For the text-containing cell, return its midpoint in (x, y) coordinate format. 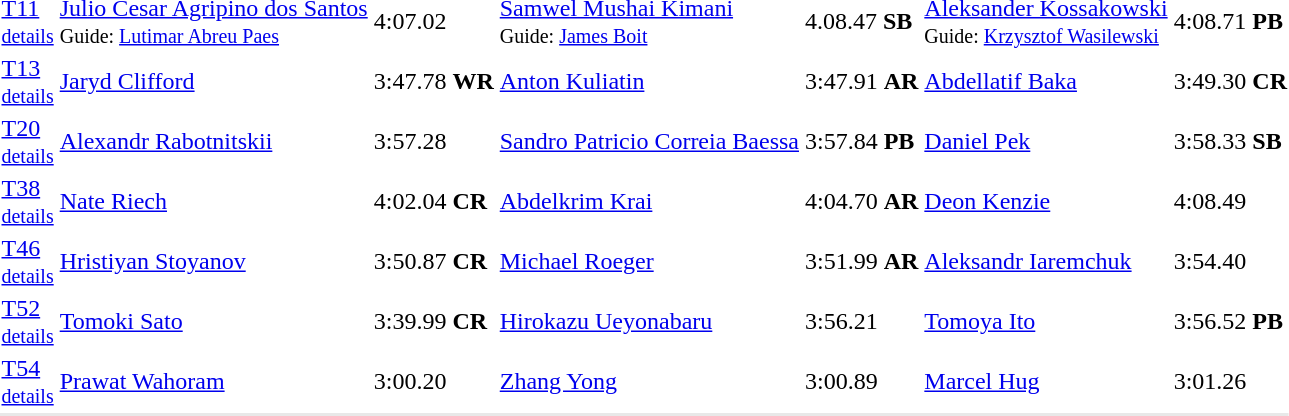
3:00.20 (434, 382)
Tomoya Ito (1046, 322)
Alexandr Rabotnitskii (214, 142)
3:49.30 CR (1230, 82)
Sandro Patricio Correia Baessa (649, 142)
T20details (28, 142)
Deon Kenzie (1046, 202)
Marcel Hug (1046, 382)
3:58.33 SB (1230, 142)
Aleksandr Iaremchuk (1046, 262)
Jaryd Clifford (214, 82)
Hristiyan Stoyanov (214, 262)
Hirokazu Ueyonabaru (649, 322)
T38details (28, 202)
4:02.04 CR (434, 202)
3:57.84 PB (861, 142)
3:56.52 PB (1230, 322)
4:08.49 (1230, 202)
Zhang Yong (649, 382)
Daniel Pek (1046, 142)
Anton Kuliatin (649, 82)
3:50.87 CR (434, 262)
T52details (28, 322)
Nate Riech (214, 202)
Abdelkrim Krai (649, 202)
3:56.21 (861, 322)
T13details (28, 82)
4:04.70 AR (861, 202)
3:01.26 (1230, 382)
Abdellatif Baka (1046, 82)
3:47.91 AR (861, 82)
T54details (28, 382)
3:39.99 CR (434, 322)
3:51.99 AR (861, 262)
Tomoki Sato (214, 322)
T46details (28, 262)
3:57.28 (434, 142)
3:54.40 (1230, 262)
Michael Roeger (649, 262)
Prawat Wahoram (214, 382)
3:47.78 WR (434, 82)
3:00.89 (861, 382)
